Find where the given text appears and provide that cell's center as (x, y) coordinate. 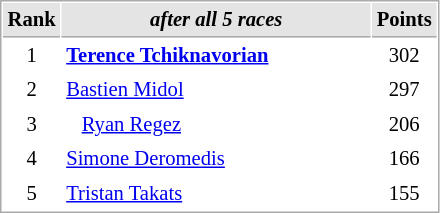
206 (404, 124)
5 (32, 194)
302 (404, 56)
166 (404, 158)
1 (32, 56)
Points (404, 20)
after all 5 races (216, 20)
4 (32, 158)
Simone Deromedis (216, 158)
Tristan Takats (216, 194)
3 (32, 124)
Rank (32, 20)
297 (404, 90)
155 (404, 194)
Bastien Midol (216, 90)
2 (32, 90)
Terence Tchiknavorian (216, 56)
Ryan Regez (216, 124)
